Search for the cell housing the specified text and yield its [x, y] center coordinate. 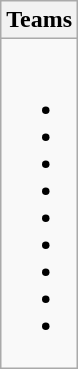
Teams [40, 20]
